Return (x, y) of the center of cell containing provided text 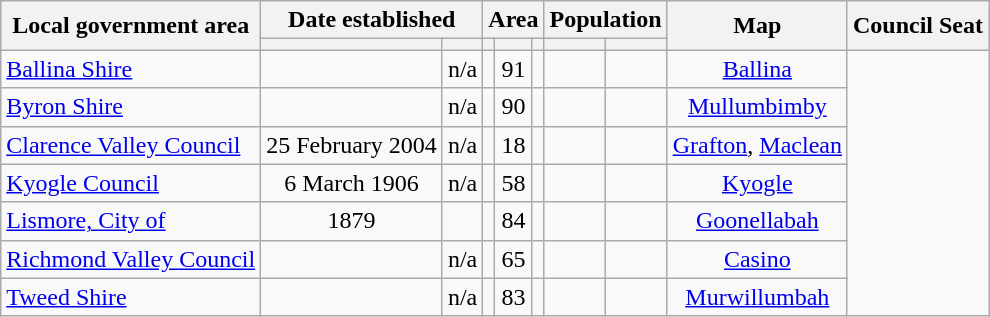
Mullumbimby (757, 107)
83 (514, 297)
Tweed Shire (131, 297)
6 March 1906 (352, 183)
90 (514, 107)
Map (757, 26)
Grafton, Maclean (757, 145)
Council Seat (918, 26)
Kyogle (757, 183)
18 (514, 145)
Date established (372, 20)
Ballina (757, 69)
91 (514, 69)
Murwillumbah (757, 297)
Casino (757, 259)
65 (514, 259)
Goonellabah (757, 221)
Area (514, 20)
Local government area (131, 26)
Kyogle Council (131, 183)
84 (514, 221)
Ballina Shire (131, 69)
58 (514, 183)
Clarence Valley Council (131, 145)
1879 (352, 221)
Richmond Valley Council (131, 259)
Lismore, City of (131, 221)
25 February 2004 (352, 145)
Byron Shire (131, 107)
Population (606, 20)
